For the text-containing cell, return its midpoint in (x, y) coordinate format. 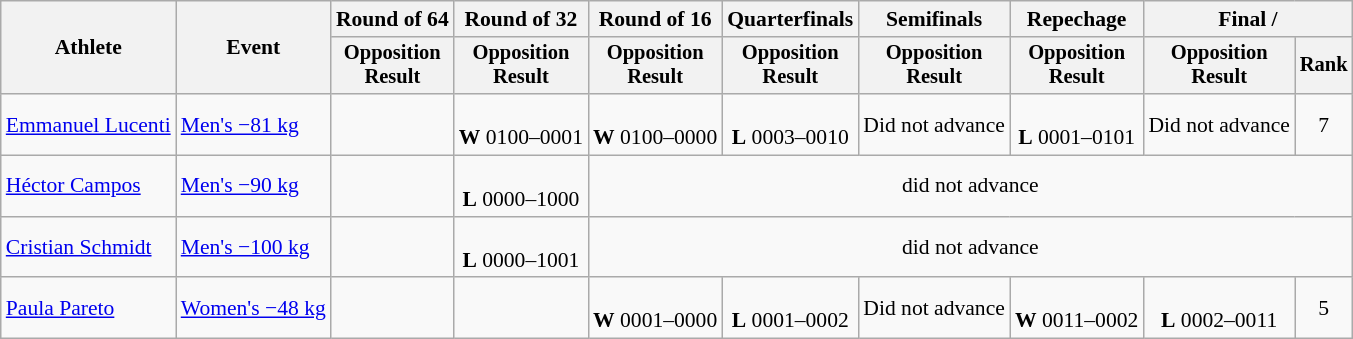
Cristian Schmidt (88, 248)
W 0100–0000 (655, 124)
Emmanuel Lucenti (88, 124)
Round of 16 (655, 19)
Héctor Campos (88, 186)
W 0001–0000 (655, 308)
Rank (1324, 66)
Round of 32 (521, 19)
7 (1324, 124)
5 (1324, 308)
Men's −90 kg (254, 186)
W 0011–0002 (1076, 308)
Men's −100 kg (254, 248)
Athlete (88, 48)
L 0001–0101 (1076, 124)
Final / (1248, 19)
L 0000–1001 (521, 248)
Quarterfinals (790, 19)
Women's −48 kg (254, 308)
Repechage (1076, 19)
Semifinals (934, 19)
L 0000–1000 (521, 186)
Paula Pareto (88, 308)
Men's −81 kg (254, 124)
W 0100–0001 (521, 124)
L 0001–0002 (790, 308)
Event (254, 48)
L 0003–0010 (790, 124)
Round of 64 (392, 19)
L 0002–0011 (1219, 308)
